Find where the given text appears and provide that cell's center as (X, Y) coordinate. 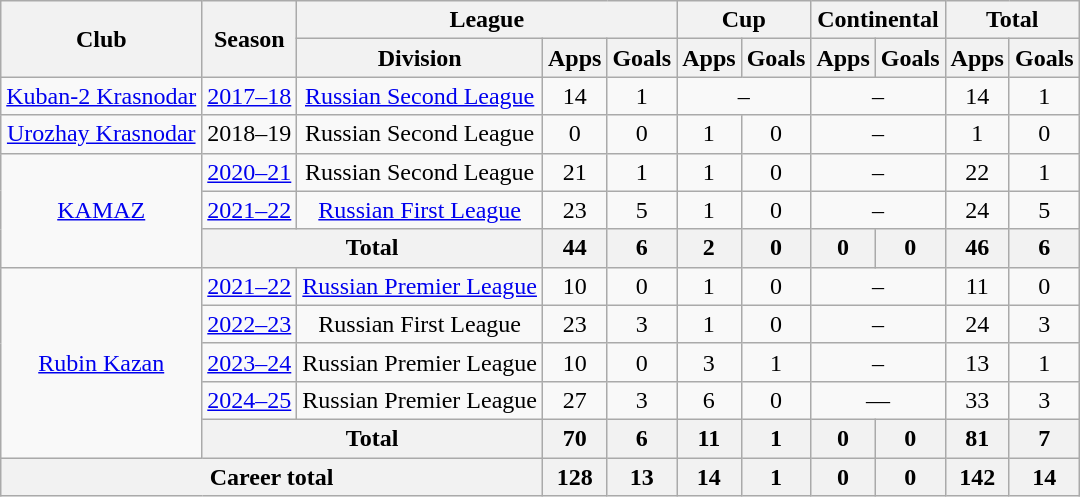
2 (709, 248)
33 (977, 400)
2020–21 (250, 172)
46 (977, 248)
2024–25 (250, 400)
128 (574, 477)
2023–24 (250, 362)
Career total (272, 477)
Continental (878, 20)
27 (574, 400)
Kuban-2 Krasnodar (102, 96)
Cup (744, 20)
Club (102, 39)
— (878, 400)
44 (574, 248)
2017–18 (250, 96)
142 (977, 477)
81 (977, 438)
Rubin Kazan (102, 362)
70 (574, 438)
7 (1044, 438)
KAMAZ (102, 210)
2022–23 (250, 324)
2018–19 (250, 134)
Urozhay Krasnodar (102, 134)
22 (977, 172)
21 (574, 172)
League (487, 20)
Season (250, 39)
Division (420, 58)
